Capture the cell that displays the provided text and extract its (X, Y) central coordinate. 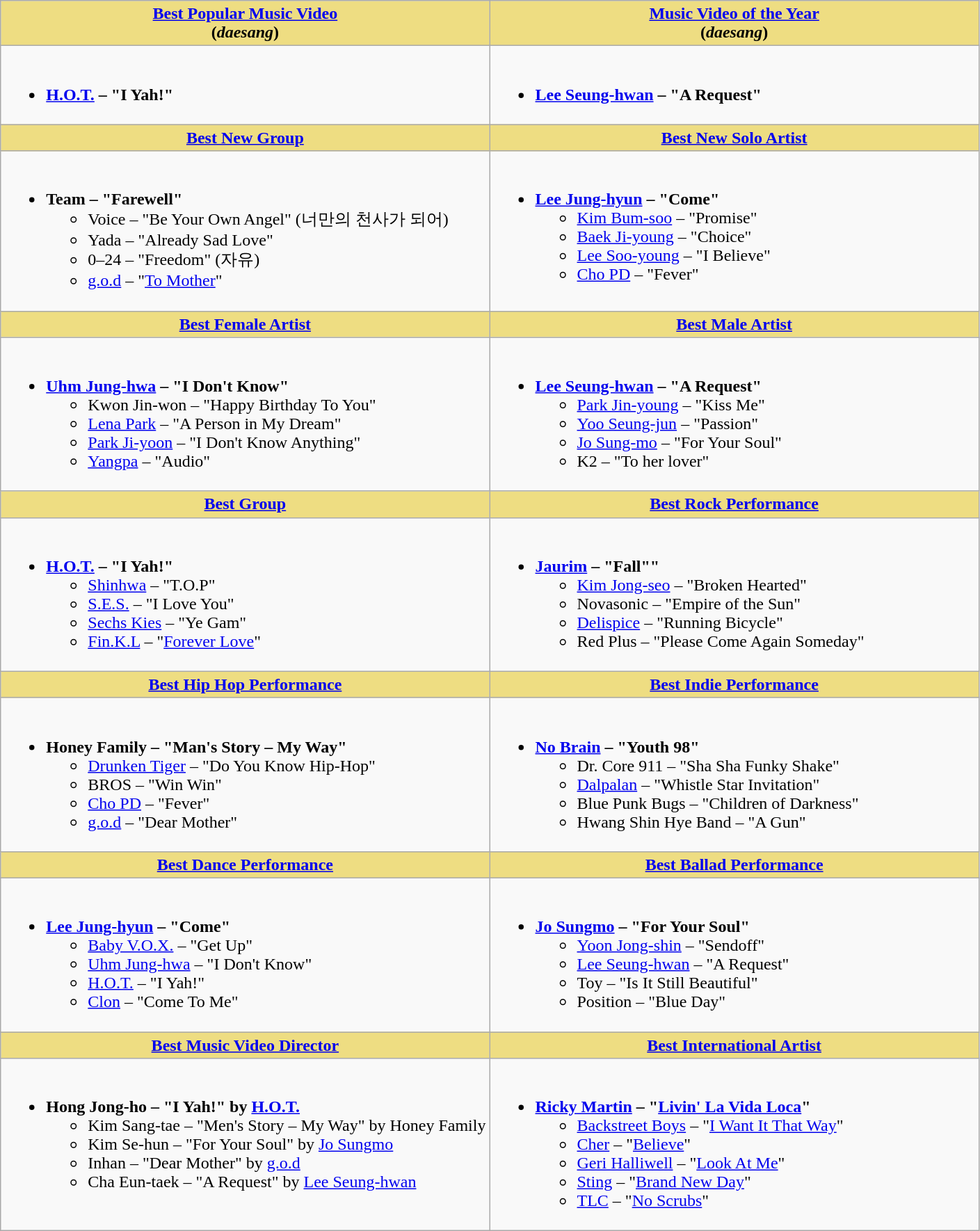
Team – "Farewell"Voice – "Be Your Own Angel" (너만의 천사가 되어)Yada – "Already Sad Love"0–24 – "Freedom" (자유)g.o.d – "To Mother" (245, 231)
Lee Jung-hyun – "Come"Baby V.O.X. – "Get Up"Uhm Jung-hwa – "I Don't Know"H.O.T. – "I Yah!"Clon – "Come To Me" (245, 954)
Best Group (245, 504)
Lee Seung-hwan – "A Request" (734, 85)
Best New Solo Artist (734, 138)
Best Popular Music Video(daesang) (245, 24)
Best Rock Performance (734, 504)
Best Hip Hop Performance (245, 684)
Lee Seung-hwan – "A Request"Park Jin-young – "Kiss Me"Yoo Seung-jun – "Passion"Jo Sung-mo – "For Your Soul"K2 – "To her lover" (734, 415)
Jo Sungmo – "For Your Soul"Yoon Jong-shin – "Sendoff"Lee Seung-hwan – "A Request"Toy – "Is It Still Beautiful"Position – "Blue Day" (734, 954)
Best Dance Performance (245, 864)
Jaurim – "Fall""Kim Jong-seo – "Broken Hearted"Novasonic – "Empire of the Sun"Delispice – "Running Bicycle"Red Plus – "Please Come Again Someday" (734, 594)
Best International Artist (734, 1045)
Best Ballad Performance (734, 864)
Best Male Artist (734, 324)
Best Music Video Director (245, 1045)
Best Female Artist (245, 324)
Music Video of the Year(daesang) (734, 24)
H.O.T. – "I Yah!"Shinhwa – "T.O.P"S.E.S. – "I Love You"Sechs Kies – "Ye Gam"Fin.K.L – "Forever Love" (245, 594)
Honey Family – "Man's Story – My Way"Drunken Tiger – "Do You Know Hip-Hop"BROS – "Win Win"Cho PD – "Fever"g.o.d – "Dear Mother" (245, 775)
Best Indie Performance (734, 684)
Best New Group (245, 138)
Lee Jung-hyun – "Come"Kim Bum-soo – "Promise"Baek Ji-young – "Choice"Lee Soo-young – "I Believe"Cho PD – "Fever" (734, 231)
H.O.T. – "I Yah!" (245, 85)
